Scan for the cell matching the given text and deliver its (X, Y) coordinate at center. 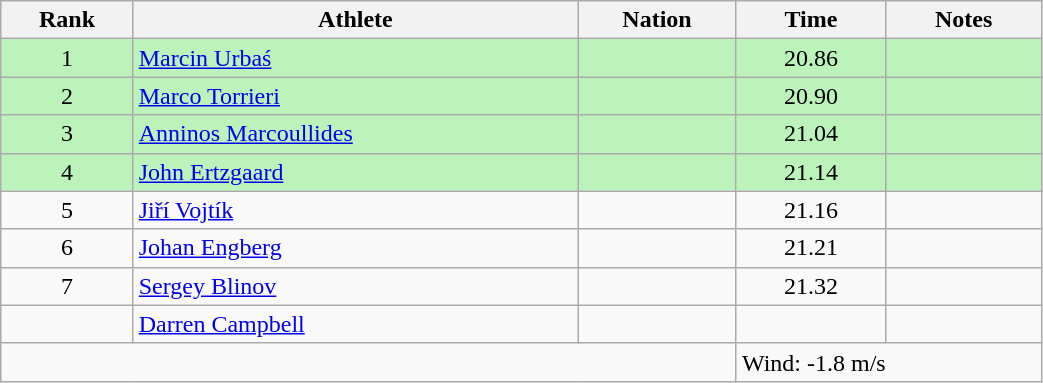
6 (67, 248)
21.32 (810, 286)
3 (67, 134)
21.21 (810, 248)
Rank (67, 20)
Sergey Blinov (355, 286)
Jiří Vojtík (355, 210)
Marco Torrieri (355, 96)
21.14 (810, 172)
2 (67, 96)
7 (67, 286)
Anninos Marcoullides (355, 134)
Darren Campbell (355, 324)
20.90 (810, 96)
Nation (658, 20)
21.16 (810, 210)
5 (67, 210)
Wind: -1.8 m/s (889, 362)
21.04 (810, 134)
Marcin Urbaś (355, 58)
4 (67, 172)
Johan Engberg (355, 248)
Notes (964, 20)
John Ertzgaard (355, 172)
Athlete (355, 20)
1 (67, 58)
Time (810, 20)
20.86 (810, 58)
